Find where the given text appears and provide that cell's center as [x, y] coordinate. 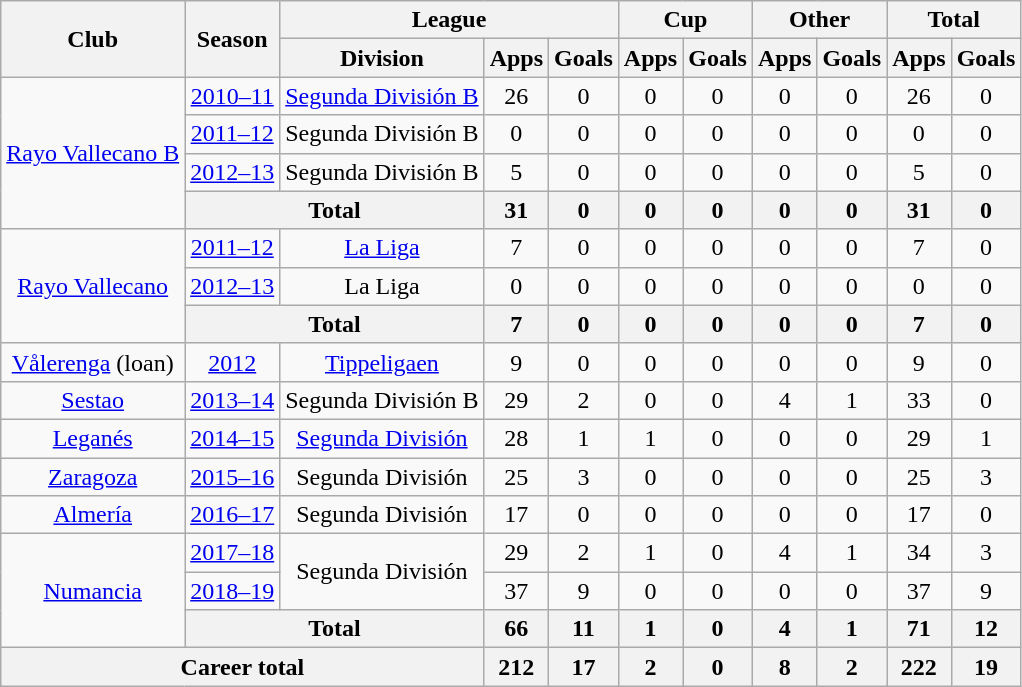
2017–18 [232, 553]
Rayo Vallecano B [93, 153]
Club [93, 39]
Vålerenga (loan) [93, 362]
12 [986, 629]
Cup [685, 20]
2016–17 [232, 515]
33 [919, 400]
Division [382, 58]
Numancia [93, 591]
2012 [232, 362]
11 [584, 629]
Leganés [93, 438]
8 [784, 667]
2010–11 [232, 96]
212 [516, 667]
League [450, 20]
2018–19 [232, 591]
34 [919, 553]
Almería [93, 515]
2013–14 [232, 400]
Zaragoza [93, 477]
222 [919, 667]
Rayo Vallecano [93, 286]
71 [919, 629]
Season [232, 39]
19 [986, 667]
Other [819, 20]
Tippeligaen [382, 362]
66 [516, 629]
Career total [242, 667]
28 [516, 438]
2014–15 [232, 438]
Sestao [93, 400]
2015–16 [232, 477]
